Capture the cell that displays the provided text and extract its [X, Y] central coordinate. 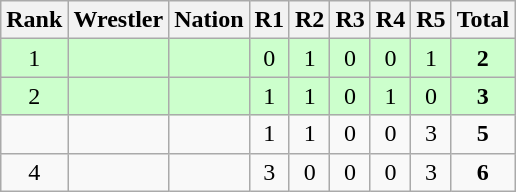
6 [483, 172]
4 [34, 172]
5 [483, 134]
R5 [431, 20]
R1 [269, 20]
R3 [350, 20]
Nation [209, 20]
R4 [390, 20]
Rank [34, 20]
Wrestler [118, 20]
R2 [309, 20]
Total [483, 20]
